Scan for the cell matching the given text and deliver its [X, Y] coordinate at center. 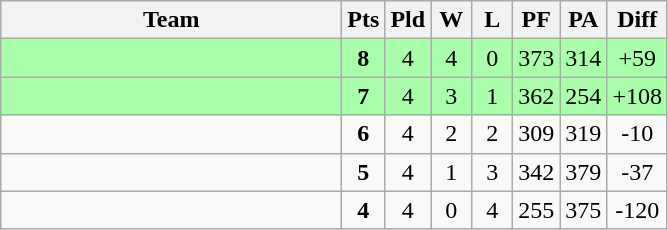
-10 [638, 134]
L [492, 20]
314 [584, 58]
6 [364, 134]
Pld [408, 20]
8 [364, 58]
5 [364, 172]
255 [536, 210]
379 [584, 172]
-37 [638, 172]
PA [584, 20]
373 [536, 58]
Pts [364, 20]
W [452, 20]
309 [536, 134]
-120 [638, 210]
342 [536, 172]
Diff [638, 20]
PF [536, 20]
319 [584, 134]
+59 [638, 58]
362 [536, 96]
+108 [638, 96]
7 [364, 96]
254 [584, 96]
Team [172, 20]
375 [584, 210]
